Extract the [X, Y] coordinate from the center of the cell holding the provided text.  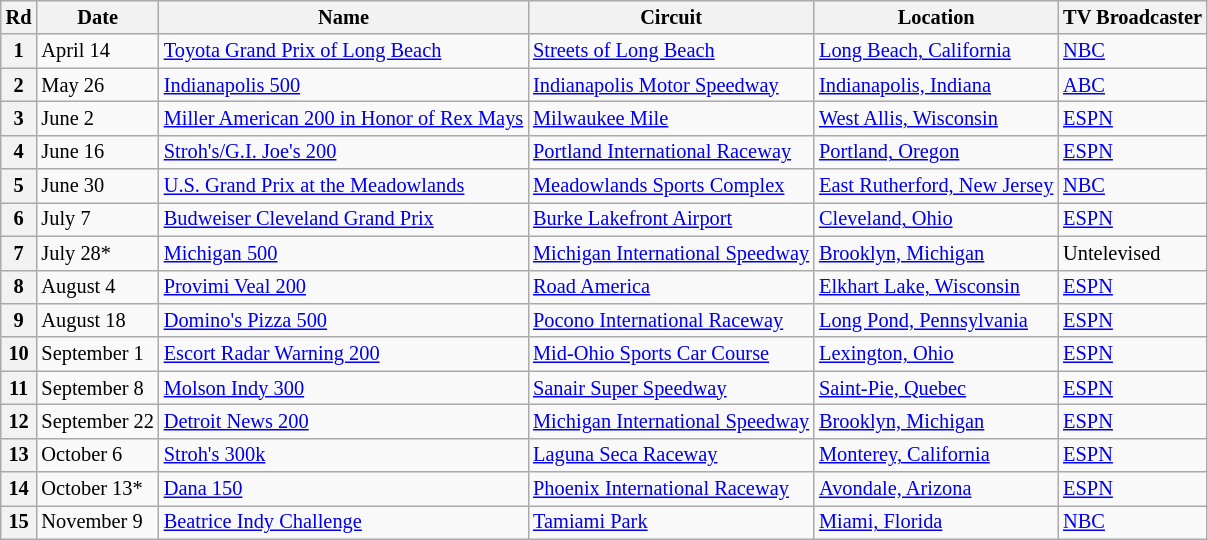
Name [344, 17]
Miller American 200 in Honor of Rex Mays [344, 118]
Untelevised [1132, 253]
Rd [19, 17]
14 [19, 489]
July 7 [97, 219]
April 14 [97, 51]
Molson Indy 300 [344, 388]
8 [19, 287]
West Allis, Wisconsin [936, 118]
September 1 [97, 354]
Laguna Seca Raceway [671, 455]
Stroh's 300k [344, 455]
Sanair Super Speedway [671, 388]
10 [19, 354]
Provimi Veal 200 [344, 287]
Avondale, Arizona [936, 489]
Tamiami Park [671, 522]
12 [19, 421]
Toyota Grand Prix of Long Beach [344, 51]
11 [19, 388]
4 [19, 152]
October 6 [97, 455]
Cleveland, Ohio [936, 219]
15 [19, 522]
October 13* [97, 489]
Long Beach, California [936, 51]
Portland, Oregon [936, 152]
June 2 [97, 118]
Circuit [671, 17]
Location [936, 17]
Beatrice Indy Challenge [344, 522]
Mid-Ohio Sports Car Course [671, 354]
November 9 [97, 522]
Meadowlands Sports Complex [671, 186]
Portland International Raceway [671, 152]
Phoenix International Raceway [671, 489]
East Rutherford, New Jersey [936, 186]
Indianapolis, Indiana [936, 85]
13 [19, 455]
Budweiser Cleveland Grand Prix [344, 219]
Dana 150 [344, 489]
Michigan 500 [344, 253]
5 [19, 186]
Stroh's/G.I. Joe's 200 [344, 152]
Domino's Pizza 500 [344, 320]
Road America [671, 287]
Lexington, Ohio [936, 354]
1 [19, 51]
Long Pond, Pennsylvania [936, 320]
ABC [1132, 85]
August 18 [97, 320]
Pocono International Raceway [671, 320]
U.S. Grand Prix at the Meadowlands [344, 186]
September 8 [97, 388]
Monterey, California [936, 455]
July 28* [97, 253]
Detroit News 200 [344, 421]
June 16 [97, 152]
9 [19, 320]
3 [19, 118]
Indianapolis 500 [344, 85]
6 [19, 219]
June 30 [97, 186]
Milwaukee Mile [671, 118]
Date [97, 17]
May 26 [97, 85]
Burke Lakefront Airport [671, 219]
Miami, Florida [936, 522]
TV Broadcaster [1132, 17]
Escort Radar Warning 200 [344, 354]
7 [19, 253]
2 [19, 85]
August 4 [97, 287]
Streets of Long Beach [671, 51]
Elkhart Lake, Wisconsin [936, 287]
Saint-Pie, Quebec [936, 388]
September 22 [97, 421]
Indianapolis Motor Speedway [671, 85]
